Determine the (x, y) coordinate at the center of the cell enclosing the given text.  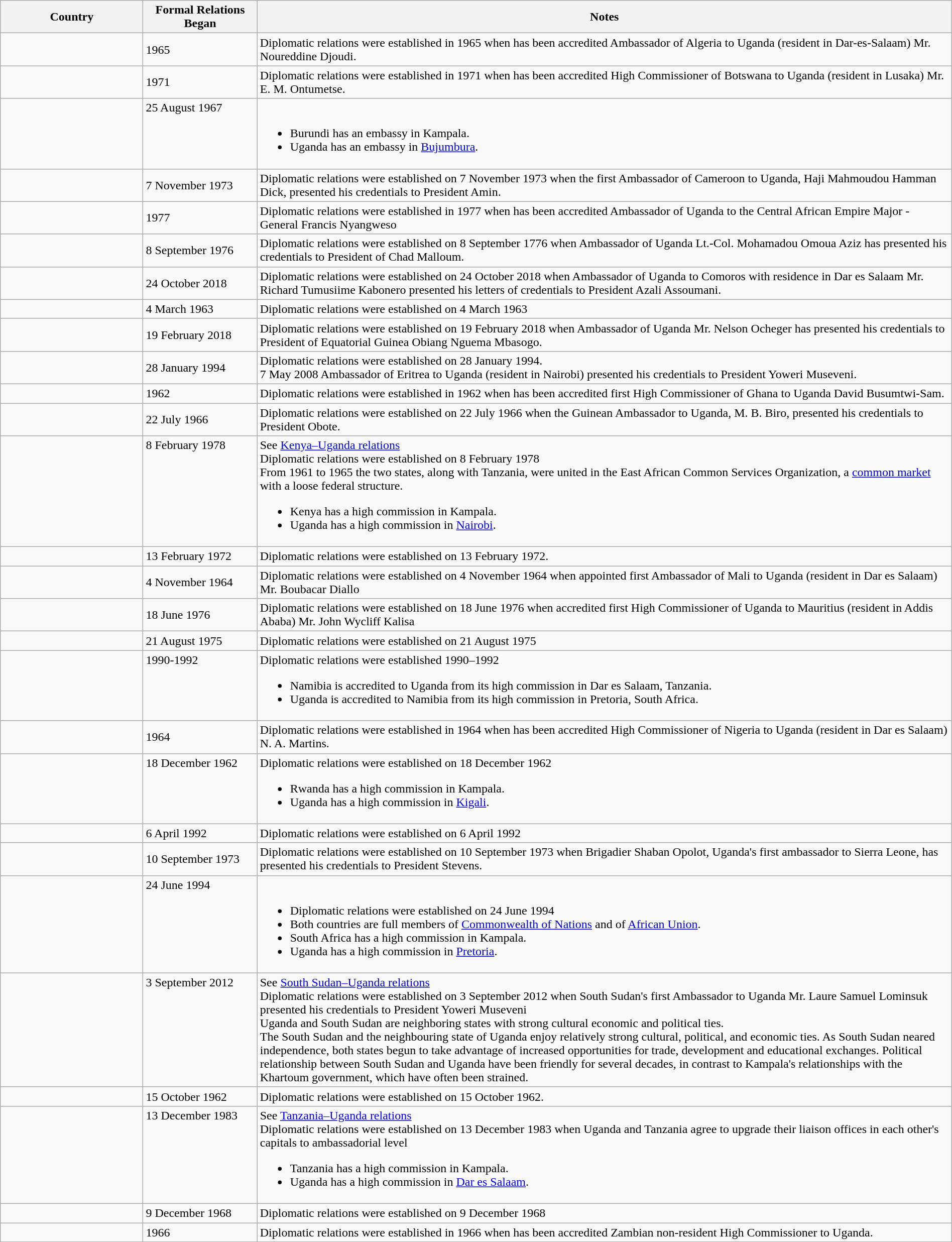
Diplomatic relations were established in 1962 when has been accredited first High Commissioner of Ghana to Uganda David Busumtwi-Sam. (605, 393)
21 August 1975 (200, 641)
8 September 1976 (200, 250)
Diplomatic relations were established on 15 October 1962. (605, 1096)
15 October 1962 (200, 1096)
Diplomatic relations were established on 6 April 1992 (605, 833)
24 June 1994 (200, 924)
6 April 1992 (200, 833)
4 March 1963 (200, 309)
Country (72, 17)
Diplomatic relations were established on 4 March 1963 (605, 309)
3 September 2012 (200, 1030)
1965 (200, 49)
9 December 1968 (200, 1213)
Diplomatic relations were established on 21 August 1975 (605, 641)
Notes (605, 17)
25 August 1967 (200, 134)
Diplomatic relations were established in 1966 when has been accredited Zambian non-resident High Commissioner to Uganda. (605, 1232)
1971 (200, 82)
10 September 1973 (200, 859)
18 December 1962 (200, 788)
19 February 2018 (200, 334)
1990-1992 (200, 686)
1977 (200, 218)
7 November 1973 (200, 185)
Formal Relations Began (200, 17)
13 February 1972 (200, 556)
8 February 1978 (200, 491)
Diplomatic relations were established on 18 December 1962Rwanda has a high commission in Kampala.Uganda has a high commission in Kigali. (605, 788)
18 June 1976 (200, 615)
28 January 1994 (200, 368)
4 November 1964 (200, 583)
22 July 1966 (200, 419)
Diplomatic relations were established on 9 December 1968 (605, 1213)
1966 (200, 1232)
Burundi has an embassy in Kampala.Uganda has an embassy in Bujumbura. (605, 134)
1962 (200, 393)
Diplomatic relations were established on 13 February 1972. (605, 556)
24 October 2018 (200, 283)
1964 (200, 737)
13 December 1983 (200, 1155)
